Determine the (X, Y) coordinate at the center of the cell enclosing the given text.  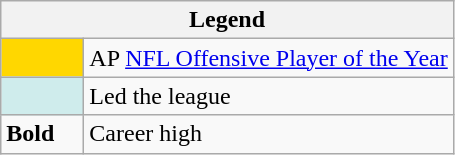
AP NFL Offensive Player of the Year (268, 58)
Led the league (268, 96)
Legend (228, 20)
Bold (42, 134)
Career high (268, 134)
